Return [X, Y] of the center of cell containing provided text 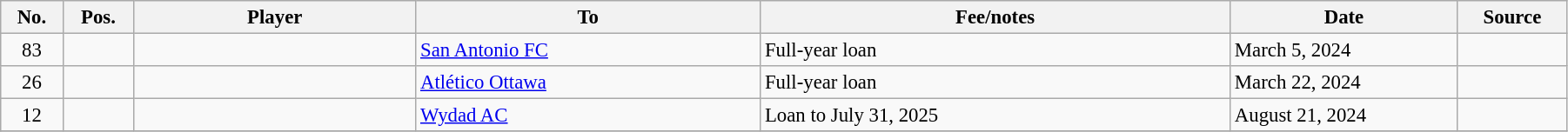
To [588, 17]
Wydad AC [588, 115]
Source [1512, 17]
83 [31, 50]
San Antonio FC [588, 50]
Player [275, 17]
March 22, 2024 [1344, 82]
March 5, 2024 [1344, 50]
26 [31, 82]
No. [31, 17]
August 21, 2024 [1344, 115]
Fee/notes [995, 17]
Atlético Ottawa [588, 82]
Pos. [98, 17]
Date [1344, 17]
Loan to July 31, 2025 [995, 115]
12 [31, 115]
